Output the [x, y] coordinate of the center of the cell containing the given text.  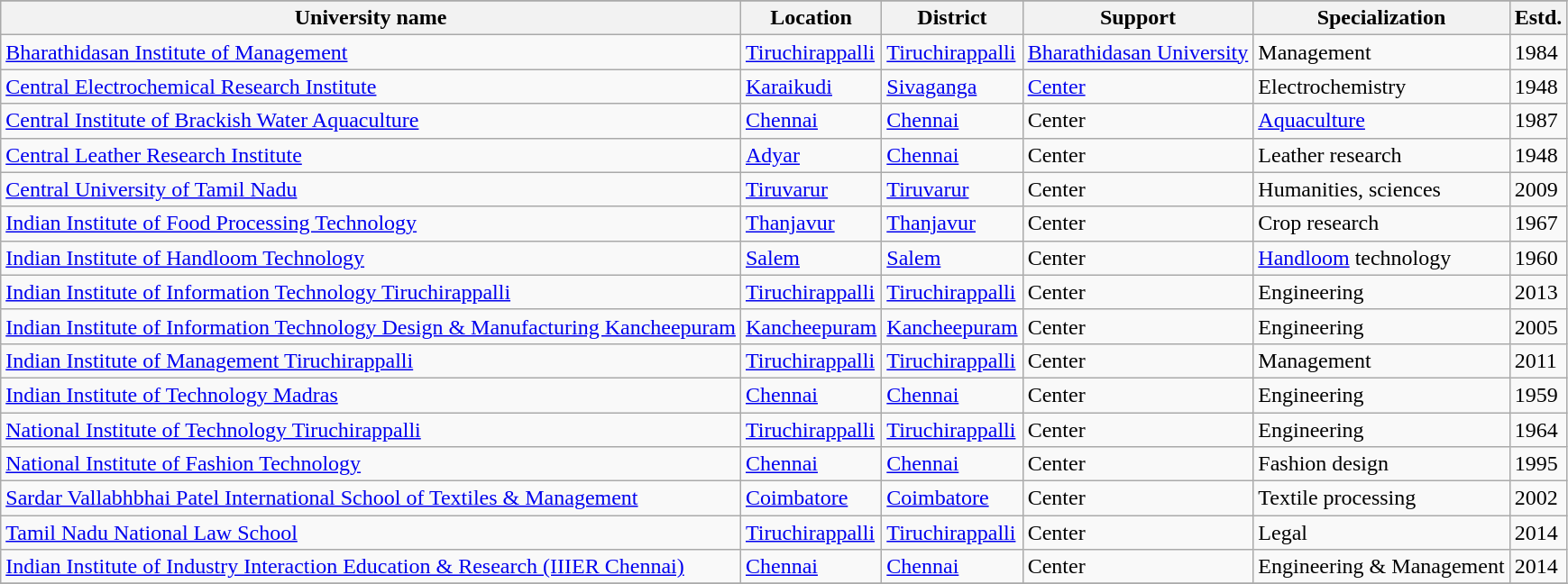
1987 [1538, 121]
1960 [1538, 258]
1959 [1538, 395]
Electrochemistry [1381, 87]
National Institute of Technology Tiruchirappalli [371, 430]
Specialization [1381, 18]
District [952, 18]
1984 [1538, 52]
Indian Institute of Information Technology Tiruchirappalli [371, 292]
Indian Institute of Management Tiruchirappalli [371, 360]
Handloom technology [1381, 258]
Location [811, 18]
Estd. [1538, 18]
Central Electrochemical Research Institute [371, 87]
Central Institute of Brackish Water Aquaculture [371, 121]
Sardar Vallabhbhai Patel International School of Textiles & Management [371, 498]
Indian Institute of Food Processing Technology [371, 224]
Central Leather Research Institute [371, 155]
Indian Institute of Technology Madras [371, 395]
Sivaganga [952, 87]
Fashion design [1381, 464]
Humanities, sciences [1381, 189]
1967 [1538, 224]
Crop research [1381, 224]
Adyar [811, 155]
Indian Institute of Industry Interaction Education & Research (IIIER Chennai) [371, 567]
Bharathidasan University [1138, 52]
University name [371, 18]
2011 [1538, 360]
1964 [1538, 430]
2013 [1538, 292]
2002 [1538, 498]
Leather research [1381, 155]
2009 [1538, 189]
Tamil Nadu National Law School [371, 533]
2005 [1538, 326]
Bharathidasan Institute of Management [371, 52]
1995 [1538, 464]
Textile processing [1381, 498]
Support [1138, 18]
Central University of Tamil Nadu [371, 189]
Legal [1381, 533]
Indian Institute of Information Technology Design & Manufacturing Kancheepuram [371, 326]
National Institute of Fashion Technology [371, 464]
Karaikudi [811, 87]
Aquaculture [1381, 121]
Engineering & Management [1381, 567]
Indian Institute of Handloom Technology [371, 258]
